Scan for the cell matching the given text and deliver its (x, y) coordinate at center. 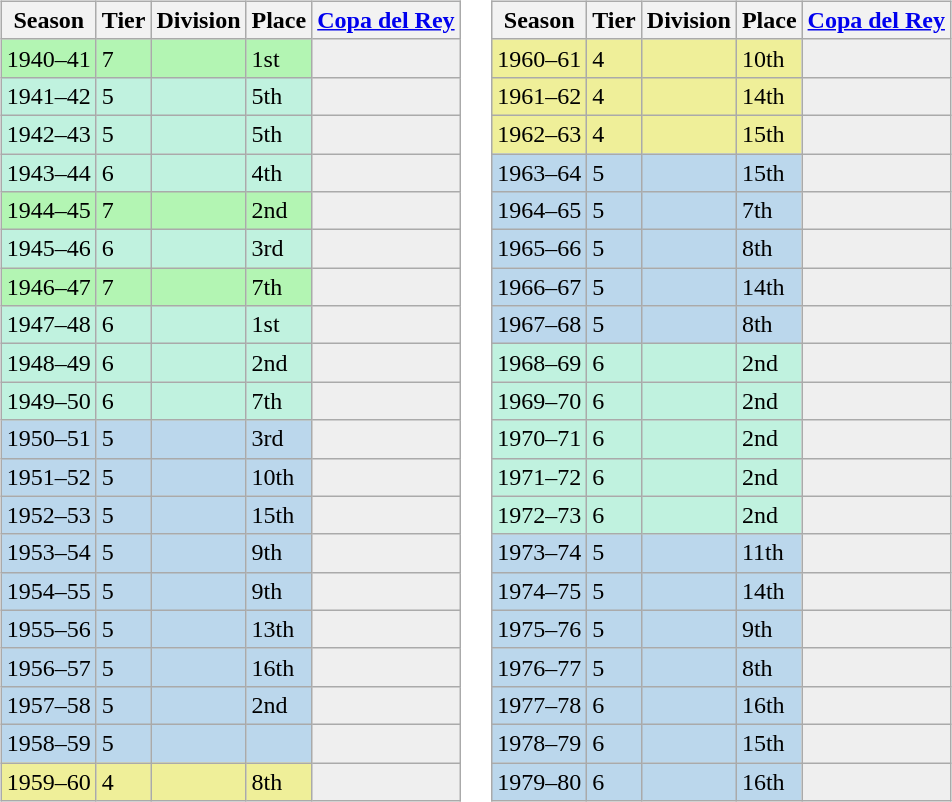
1947–48 (48, 325)
1963–64 (540, 173)
1979–80 (540, 781)
1961–62 (540, 96)
1950–51 (48, 439)
1964–65 (540, 211)
1956–57 (48, 667)
1940–41 (48, 58)
1942–43 (48, 134)
1969–70 (540, 401)
1954–55 (48, 591)
1945–46 (48, 249)
1952–53 (48, 515)
1974–75 (540, 591)
1968–69 (540, 363)
4th (279, 173)
13th (279, 629)
1972–73 (540, 515)
1967–68 (540, 325)
1962–63 (540, 134)
1973–74 (540, 553)
1976–77 (540, 667)
1949–50 (48, 401)
1978–79 (540, 743)
1960–61 (540, 58)
1977–78 (540, 705)
1943–44 (48, 173)
1946–47 (48, 287)
1959–60 (48, 781)
1971–72 (540, 477)
1941–42 (48, 96)
1957–58 (48, 705)
1975–76 (540, 629)
1948–49 (48, 363)
1951–52 (48, 477)
1958–59 (48, 743)
11th (769, 553)
1953–54 (48, 553)
1944–45 (48, 211)
1966–67 (540, 287)
1955–56 (48, 629)
1970–71 (540, 439)
1965–66 (540, 249)
